Provide the [x, y] coordinate of the cell's center where the given text is located.  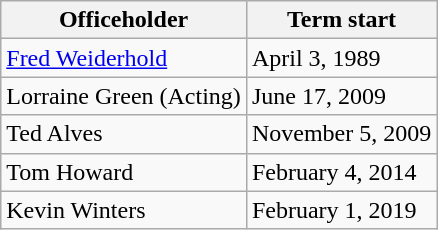
Kevin Winters [124, 210]
Officeholder [124, 20]
Ted Alves [124, 134]
June 17, 2009 [341, 96]
February 1, 2019 [341, 210]
November 5, 2009 [341, 134]
April 3, 1989 [341, 58]
Tom Howard [124, 172]
Fred Weiderhold [124, 58]
Lorraine Green (Acting) [124, 96]
Term start [341, 20]
February 4, 2014 [341, 172]
